Scan for the cell matching the given text and deliver its [X, Y] coordinate at center. 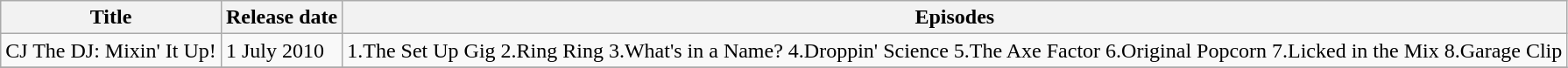
Title [111, 17]
Episodes [955, 17]
CJ The DJ: Mixin' It Up! [111, 51]
1.The Set Up Gig 2.Ring Ring 3.What's in a Name? 4.Droppin' Science 5.The Axe Factor 6.Original Popcorn 7.Licked in the Mix 8.Garage Clip [955, 51]
Release date [281, 17]
1 July 2010 [281, 51]
